Provide the [x, y] coordinate of the cell's center where the given text is located.  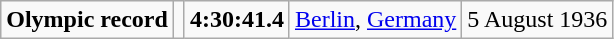
4:30:41.4 [236, 20]
5 August 1936 [538, 20]
Olympic record [88, 20]
Berlin, Germany [375, 20]
